Detect which cell encompasses the target text, then output its [X, Y] center coordinate. 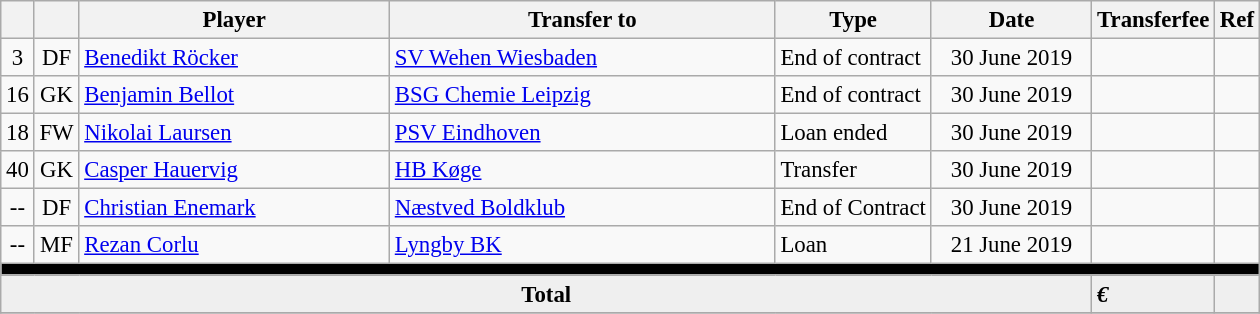
Nikolai Laursen [234, 133]
Total [546, 294]
Transfer [853, 170]
3 [18, 58]
Lyngby BK [582, 245]
40 [18, 170]
End of Contract [853, 208]
Benedikt Röcker [234, 58]
Rezan Corlu [234, 245]
Date [1012, 20]
Transfer to [582, 20]
Ref [1238, 20]
BSG Chemie Leipzig [582, 95]
SV Wehen Wiesbaden [582, 58]
PSV Eindhoven [582, 133]
Næstved Boldklub [582, 208]
MF [56, 245]
21 June 2019 [1012, 245]
Casper Hauervig [234, 170]
Christian Enemark [234, 208]
16 [18, 95]
HB Køge [582, 170]
Transferfee [1154, 20]
Benjamin Bellot [234, 95]
Type [853, 20]
18 [18, 133]
Loan [853, 245]
FW [56, 133]
Loan ended [853, 133]
Player [234, 20]
€ [1154, 294]
